Provide the (x, y) coordinate of the cell's center where the given text is located.  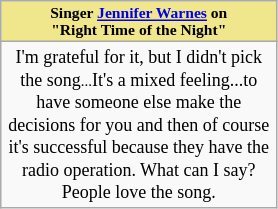
Singer Jennifer Warnes on "Right Time of the Night" (139, 22)
